Identify which cell holds the provided text, then report its (X, Y) central coordinate. 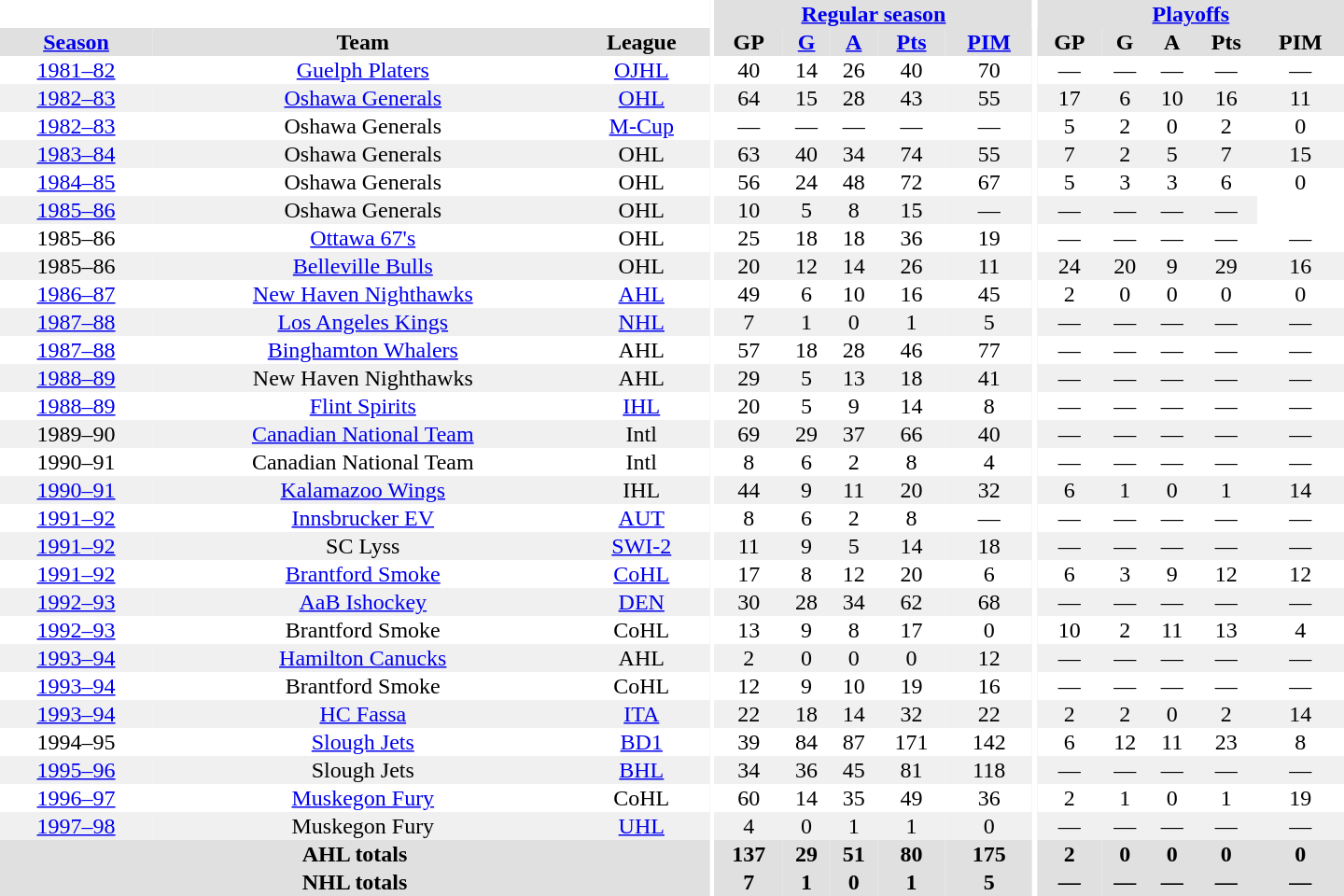
1997–98 (77, 826)
41 (989, 378)
M-Cup (641, 126)
1984–85 (77, 182)
Binghamton Whalers (362, 350)
84 (806, 742)
68 (989, 602)
80 (911, 854)
HC Fassa (362, 714)
AaB Ishockey (362, 602)
League (641, 42)
175 (989, 854)
118 (989, 770)
AHL totals (355, 854)
NHL totals (355, 882)
Los Angeles Kings (362, 322)
62 (911, 602)
Hamilton Canucks (362, 658)
171 (911, 742)
70 (989, 70)
ITA (641, 714)
1986–87 (77, 294)
137 (749, 854)
48 (853, 182)
OJHL (641, 70)
DEN (641, 602)
SWI-2 (641, 546)
Season (77, 42)
37 (853, 434)
44 (749, 490)
Kalamazoo Wings (362, 490)
46 (911, 350)
BD1 (641, 742)
Innsbrucker EV (362, 518)
63 (749, 154)
77 (989, 350)
142 (989, 742)
56 (749, 182)
SC Lyss (362, 546)
57 (749, 350)
Playoffs (1191, 14)
AUT (641, 518)
1994–95 (77, 742)
66 (911, 434)
Team (362, 42)
81 (911, 770)
UHL (641, 826)
87 (853, 742)
Flint Spirits (362, 406)
39 (749, 742)
Ottawa 67's (362, 238)
23 (1226, 742)
1996–97 (77, 798)
Regular season (874, 14)
1995–96 (77, 770)
69 (749, 434)
74 (911, 154)
35 (853, 798)
Guelph Platers (362, 70)
72 (911, 182)
60 (749, 798)
43 (911, 98)
67 (989, 182)
1981–82 (77, 70)
30 (749, 602)
1983–84 (77, 154)
1989–90 (77, 434)
51 (853, 854)
64 (749, 98)
NHL (641, 322)
Belleville Bulls (362, 266)
25 (749, 238)
BHL (641, 770)
